Identify which cell holds the provided text, then report its (X, Y) central coordinate. 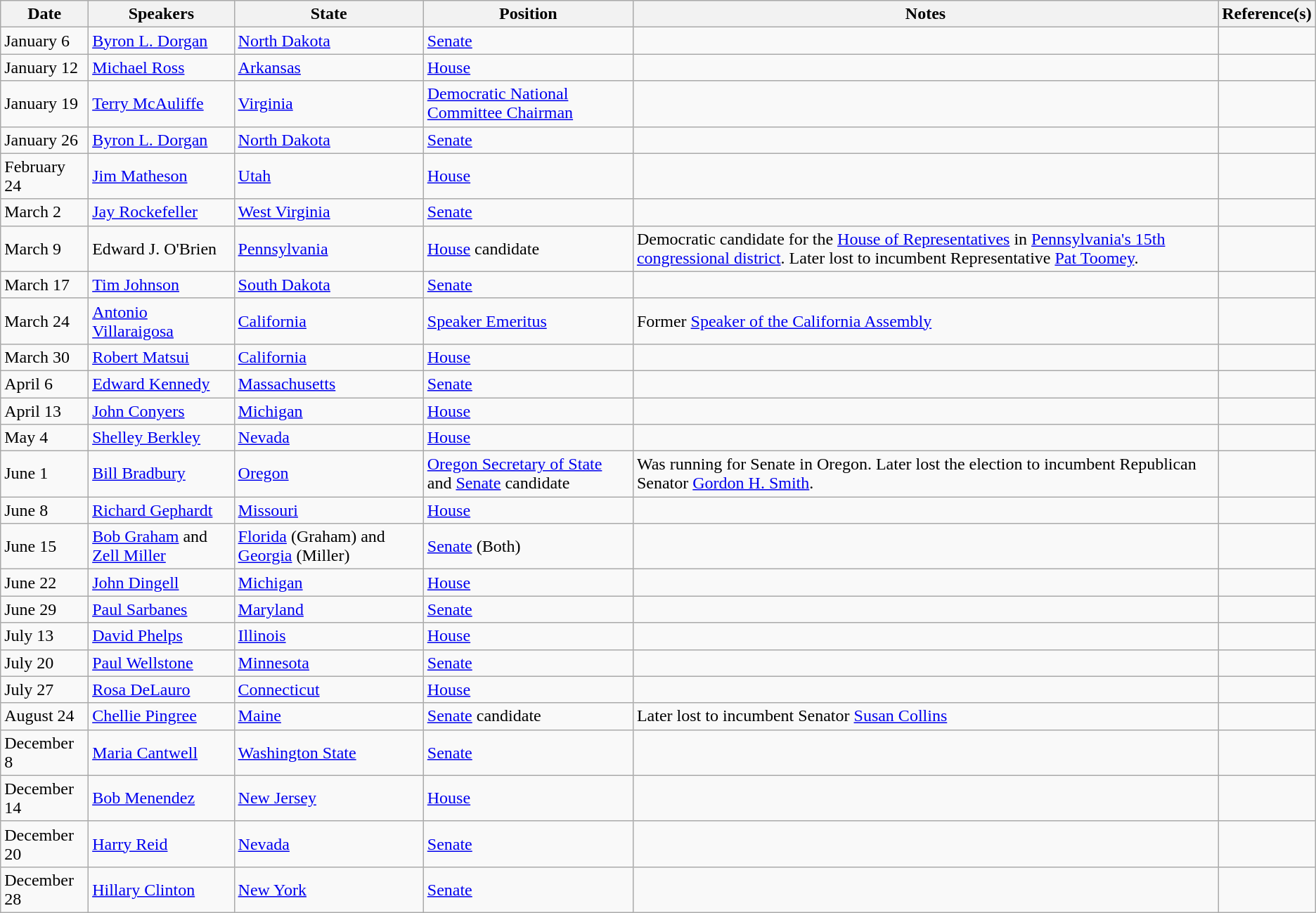
Bill Bradbury (162, 474)
House candidate (528, 249)
Robert Matsui (162, 357)
January 6 (45, 41)
Chellie Pingree (162, 716)
March 2 (45, 212)
March 30 (45, 357)
December 28 (45, 890)
Connecticut (329, 689)
January 26 (45, 140)
May 4 (45, 438)
June 1 (45, 474)
State (329, 14)
January 12 (45, 67)
Date (45, 14)
Antonio Villaraigosa (162, 320)
February 24 (45, 176)
Hillary Clinton (162, 890)
December 20 (45, 843)
January 19 (45, 104)
Notes (925, 14)
Later lost to incumbent Senator Susan Collins (925, 716)
Maryland (329, 609)
April 6 (45, 384)
Harry Reid (162, 843)
Maine (329, 716)
March 24 (45, 320)
Virginia (329, 104)
Edward J. O'Brien (162, 249)
Illinois (329, 636)
Bob Menendez (162, 798)
Washington State (329, 752)
Paul Sarbanes (162, 609)
December 8 (45, 752)
Oregon (329, 474)
Speakers (162, 14)
Michael Ross (162, 67)
June 29 (45, 609)
Position (528, 14)
Jay Rockefeller (162, 212)
Massachusetts (329, 384)
Missouri (329, 510)
June 8 (45, 510)
Former Speaker of the California Assembly (925, 320)
Rosa DeLauro (162, 689)
Senate (Both) (528, 547)
June 15 (45, 547)
Maria Cantwell (162, 752)
Jim Matheson (162, 176)
New York (329, 890)
Terry McAuliffe (162, 104)
Richard Gephardt (162, 510)
South Dakota (329, 285)
Tim Johnson (162, 285)
Arkansas (329, 67)
Edward Kennedy (162, 384)
March 17 (45, 285)
August 24 (45, 716)
December 14 (45, 798)
John Dingell (162, 583)
New Jersey (329, 798)
Reference(s) (1267, 14)
July 27 (45, 689)
Paul Wellstone (162, 663)
June 22 (45, 583)
July 20 (45, 663)
Florida (Graham) and Georgia (Miller) (329, 547)
Speaker Emeritus (528, 320)
David Phelps (162, 636)
July 13 (45, 636)
Senate candidate (528, 716)
West Virginia (329, 212)
Pennsylvania (329, 249)
Was running for Senate in Oregon. Later lost the election to incumbent Republican Senator Gordon H. Smith. (925, 474)
March 9 (45, 249)
April 13 (45, 411)
Bob Graham and Zell Miller (162, 547)
Democratic National Committee Chairman (528, 104)
Utah (329, 176)
Minnesota (329, 663)
Oregon Secretary of State and Senate candidate (528, 474)
Shelley Berkley (162, 438)
John Conyers (162, 411)
